Scan for the cell matching the given text and deliver its (x, y) coordinate at center. 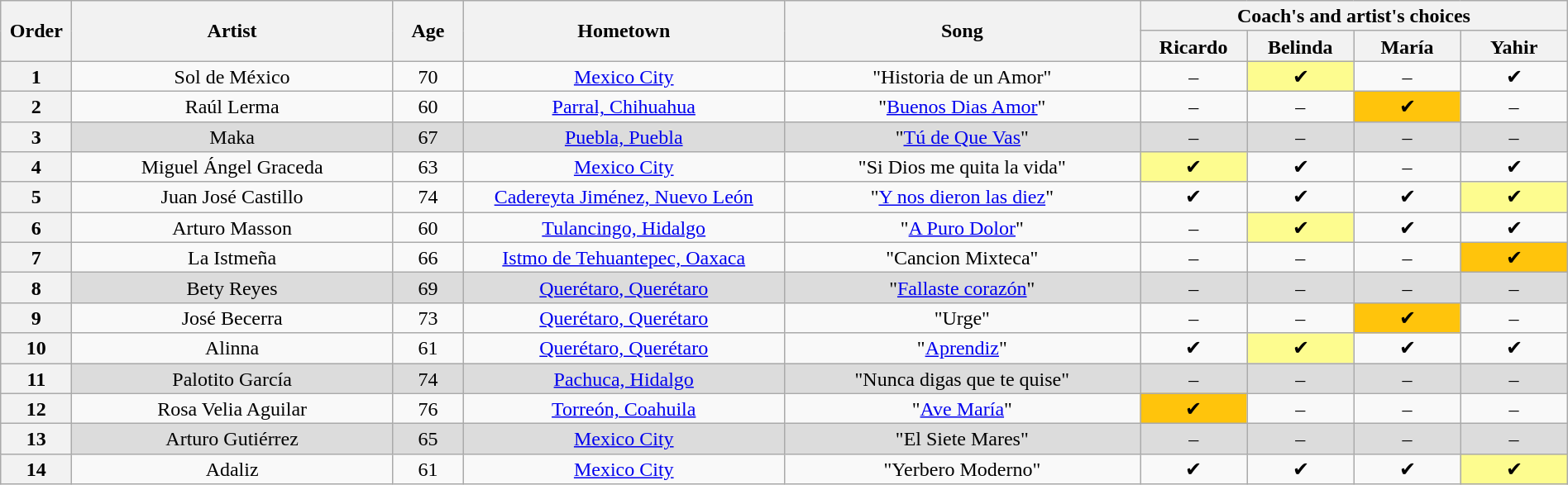
9 (36, 317)
Belinda (1300, 46)
Juan José Castillo (232, 197)
Pachuca, Hidalgo (624, 378)
Artist (232, 31)
Raúl Lerma (232, 106)
"Y nos dieron las diez" (963, 197)
70 (428, 76)
63 (428, 167)
Istmo de Tehuantepec, Oaxaca (624, 258)
Cadereyta Jiménez, Nuevo León (624, 197)
José Becerra (232, 317)
Alinna (232, 349)
12 (36, 408)
"Si Dios me quita la vida" (963, 167)
7 (36, 258)
"Tú de Que Vas" (963, 137)
"A Puro Dolor" (963, 228)
"Aprendiz" (963, 349)
Hometown (624, 31)
11 (36, 378)
Sol de México (232, 76)
"Buenos Dias Amor" (963, 106)
Arturo Gutiérrez (232, 440)
María (1408, 46)
66 (428, 258)
Order (36, 31)
1 (36, 76)
3 (36, 137)
6 (36, 228)
4 (36, 167)
"Fallaste corazón" (963, 288)
Rosa Velia Aguilar (232, 408)
Bety Reyes (232, 288)
Tulancingo, Hidalgo (624, 228)
69 (428, 288)
10 (36, 349)
Parral, Chihuahua (624, 106)
"Ave María" (963, 408)
Miguel Ángel Graceda (232, 167)
13 (36, 440)
67 (428, 137)
14 (36, 469)
73 (428, 317)
La Istmeña (232, 258)
Coach's and artist's choices (1355, 17)
Torreón, Coahuila (624, 408)
Adaliz (232, 469)
Song (963, 31)
"Urge" (963, 317)
2 (36, 106)
"Historia de un Amor" (963, 76)
Palotito García (232, 378)
"Yerbero Moderno" (963, 469)
Age (428, 31)
65 (428, 440)
Ricardo (1194, 46)
Yahir (1513, 46)
Maka (232, 137)
"El Siete Mares" (963, 440)
"Cancion Mixteca" (963, 258)
"Nunca digas que te quise" (963, 378)
Arturo Masson (232, 228)
5 (36, 197)
76 (428, 408)
8 (36, 288)
Puebla, Puebla (624, 137)
